Provide the (X, Y) coordinate of the cell's center where the given text is located.  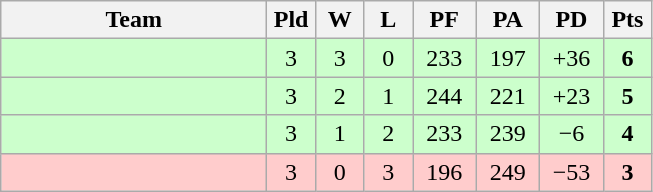
−53 (572, 172)
+36 (572, 58)
PA (508, 20)
Pld (292, 20)
L (388, 20)
221 (508, 96)
196 (444, 172)
249 (508, 172)
239 (508, 134)
Team (134, 20)
244 (444, 96)
4 (628, 134)
+23 (572, 96)
Pts (628, 20)
197 (508, 58)
W (340, 20)
−6 (572, 134)
PD (572, 20)
PF (444, 20)
5 (628, 96)
6 (628, 58)
